Locate the cell with the specified text and output its [x, y] center coordinate. 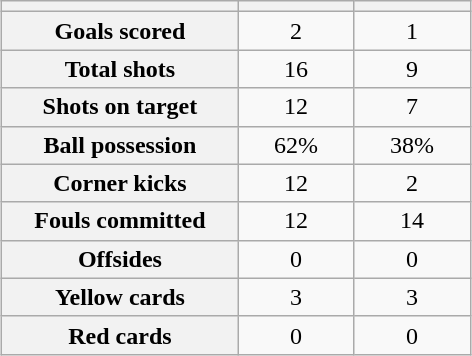
9 [412, 69]
Yellow cards [120, 297]
38% [412, 145]
Red cards [120, 335]
Ball possession [120, 145]
Shots on target [120, 107]
Corner kicks [120, 183]
1 [412, 31]
Fouls committed [120, 221]
62% [296, 145]
Goals scored [120, 31]
Offsides [120, 259]
Total shots [120, 69]
16 [296, 69]
7 [412, 107]
14 [412, 221]
